Locate the cell with the specified text and output its (X, Y) center coordinate. 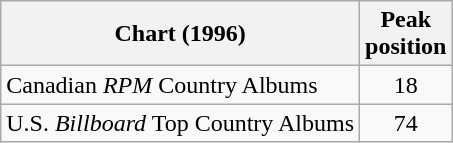
Peakposition (406, 34)
Canadian RPM Country Albums (180, 85)
Chart (1996) (180, 34)
U.S. Billboard Top Country Albums (180, 123)
18 (406, 85)
74 (406, 123)
